Search for the cell housing the specified text and yield its [x, y] center coordinate. 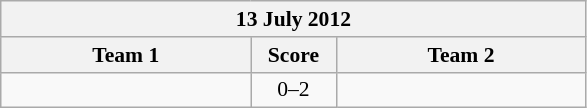
Team 2 [461, 55]
Team 1 [126, 55]
13 July 2012 [294, 19]
Score [294, 55]
0–2 [294, 90]
